Provide the [X, Y] coordinate of the cell's center where the given text is located.  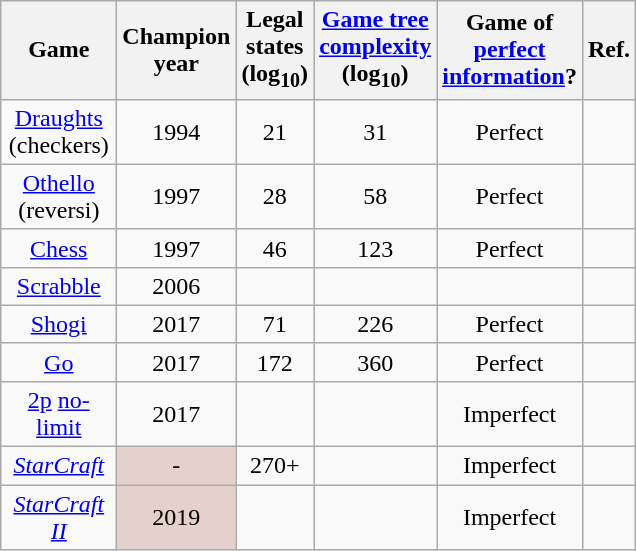
2006 [176, 286]
- [176, 466]
270+ [275, 466]
21 [275, 132]
Shogi [59, 324]
Othello (reversi) [59, 196]
Legal states (log10) [275, 50]
2p no-limit [59, 414]
StarCraft [59, 466]
123 [376, 248]
Game [59, 50]
Chess [59, 248]
46 [275, 248]
Ref. [608, 50]
226 [376, 324]
Champion year [176, 50]
28 [275, 196]
Go [59, 362]
Draughts (checkers) [59, 132]
58 [376, 196]
71 [275, 324]
Scrabble [59, 286]
360 [376, 362]
StarCraft II [59, 518]
2019 [176, 518]
Game tree complexity (log10) [376, 50]
Game of perfect information? [510, 50]
1994 [176, 132]
172 [275, 362]
31 [376, 132]
